Identify which cell holds the provided text, then report its (X, Y) central coordinate. 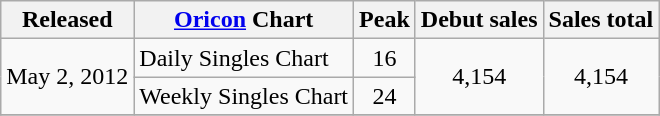
Debut sales (479, 20)
16 (385, 58)
Daily Singles Chart (244, 58)
Sales total (601, 20)
24 (385, 96)
Peak (385, 20)
Released (68, 20)
May 2, 2012 (68, 77)
Oricon Chart (244, 20)
Weekly Singles Chart (244, 96)
